Scan for the cell matching the given text and deliver its [x, y] coordinate at center. 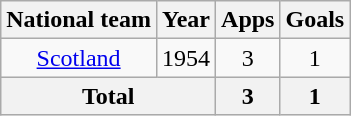
Total [108, 96]
Year [186, 20]
National team [79, 20]
1954 [186, 58]
Apps [248, 20]
Scotland [79, 58]
Goals [315, 20]
